Find where the given text appears and provide that cell's center as (x, y) coordinate. 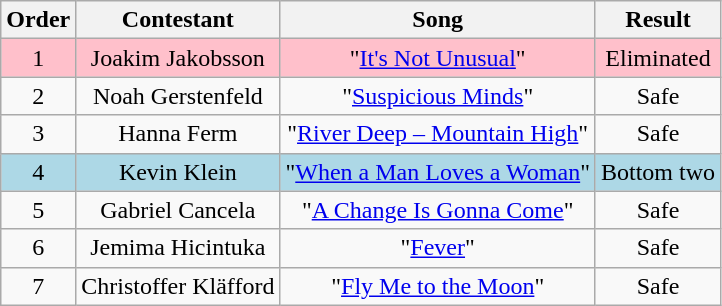
Song (438, 20)
Joakim Jakobsson (178, 58)
"River Deep – Mountain High" (438, 134)
Gabriel Cancela (178, 210)
Eliminated (658, 58)
Christoffer Kläfford (178, 286)
Contestant (178, 20)
Jemima Hicintuka (178, 248)
Hanna Ferm (178, 134)
"Fever" (438, 248)
7 (38, 286)
Noah Gerstenfeld (178, 96)
5 (38, 210)
Bottom two (658, 172)
4 (38, 172)
2 (38, 96)
1 (38, 58)
Kevin Klein (178, 172)
"Fly Me to the Moon" (438, 286)
"When a Man Loves a Woman" (438, 172)
3 (38, 134)
Result (658, 20)
"A Change Is Gonna Come" (438, 210)
"Suspicious Minds" (438, 96)
"It's Not Unusual" (438, 58)
Order (38, 20)
6 (38, 248)
